Scan for the cell matching the given text and deliver its [x, y] coordinate at center. 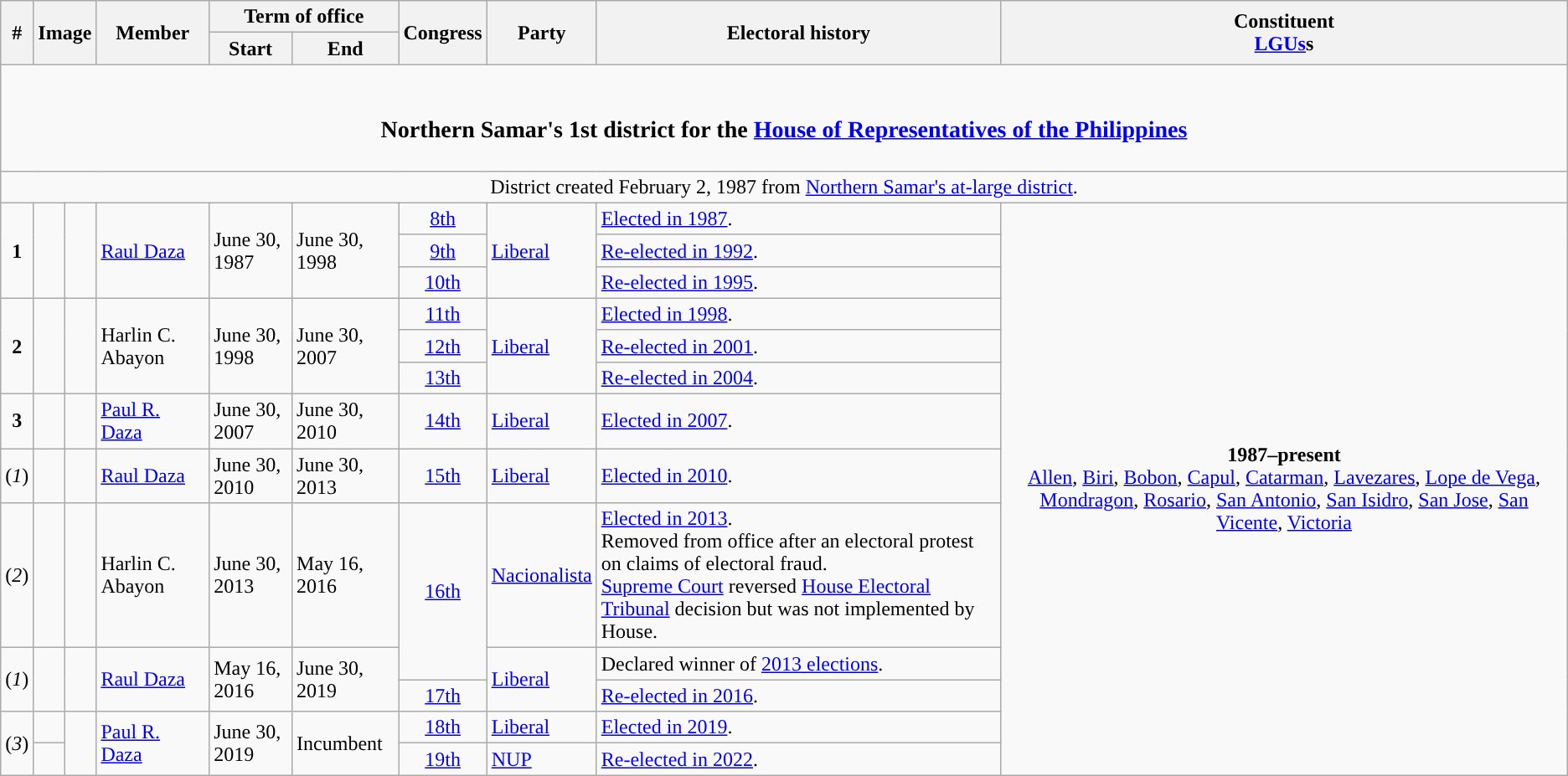
14th [442, 422]
Start [251, 49]
19th [442, 759]
Term of office [304, 17]
Nacionalista [541, 576]
# [17, 33]
Electoral history [798, 33]
Member [152, 33]
13th [442, 378]
Elected in 1998. [798, 314]
9th [442, 250]
Congress [442, 33]
8th [442, 218]
Northern Samar's 1st district for the House of Representatives of the Philippines [784, 117]
Re-elected in 2016. [798, 696]
NUP [541, 759]
Re-elected in 2001. [798, 346]
1 [17, 250]
17th [442, 696]
Elected in 2007. [798, 422]
Party [541, 33]
10th [442, 282]
16th [442, 591]
15th [442, 475]
Image [65, 33]
Elected in 1987. [798, 218]
12th [442, 346]
Re-elected in 1992. [798, 250]
End [345, 49]
18th [442, 727]
Re-elected in 2022. [798, 759]
Re-elected in 2004. [798, 378]
Incumbent [345, 743]
(2) [17, 576]
District created February 2, 1987 from Northern Samar's at-large district. [784, 187]
(3) [17, 743]
2 [17, 346]
Re-elected in 1995. [798, 282]
11th [442, 314]
ConstituentLGUss [1285, 33]
Declared winner of 2013 elections. [798, 664]
3 [17, 422]
Elected in 2010. [798, 475]
Elected in 2019. [798, 727]
June 30, 1987 [251, 250]
